Identify which cell holds the provided text, then report its (x, y) central coordinate. 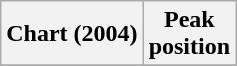
Peakposition (189, 34)
Chart (2004) (72, 34)
